Return (X, Y) of the center of cell containing provided text 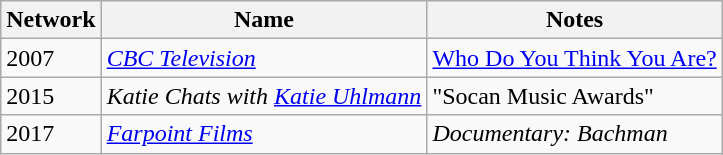
"Socan Music Awards" (574, 96)
2017 (51, 134)
Farpoint Films (264, 134)
2007 (51, 58)
2015 (51, 96)
Documentary: Bachman (574, 134)
Name (264, 20)
Katie Chats with Katie Uhlmann (264, 96)
Who Do You Think You Are? (574, 58)
CBC Television (264, 58)
Network (51, 20)
Notes (574, 20)
